Identify which cell holds the provided text, then report its [x, y] central coordinate. 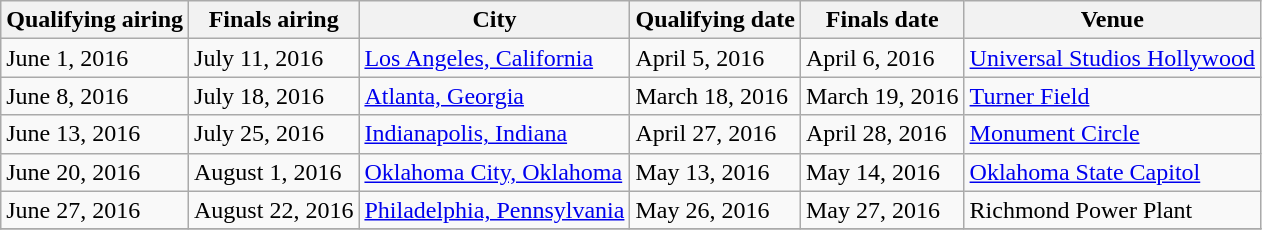
July 11, 2016 [274, 58]
Atlanta, Georgia [494, 96]
August 1, 2016 [274, 172]
Los Angeles, California [494, 58]
April 5, 2016 [715, 58]
June 8, 2016 [95, 96]
Philadelphia, Pennsylvania [494, 210]
July 25, 2016 [274, 134]
Qualifying airing [95, 20]
City [494, 20]
Qualifying date [715, 20]
June 27, 2016 [95, 210]
May 14, 2016 [882, 172]
May 27, 2016 [882, 210]
June 13, 2016 [95, 134]
April 28, 2016 [882, 134]
August 22, 2016 [274, 210]
May 13, 2016 [715, 172]
June 1, 2016 [95, 58]
March 19, 2016 [882, 96]
Venue [1112, 20]
April 6, 2016 [882, 58]
June 20, 2016 [95, 172]
Finals airing [274, 20]
Oklahoma City, Oklahoma [494, 172]
July 18, 2016 [274, 96]
Monument Circle [1112, 134]
Richmond Power Plant [1112, 210]
Indianapolis, Indiana [494, 134]
Finals date [882, 20]
Oklahoma State Capitol [1112, 172]
Turner Field [1112, 96]
April 27, 2016 [715, 134]
March 18, 2016 [715, 96]
Universal Studios Hollywood [1112, 58]
May 26, 2016 [715, 210]
